Identify which cell holds the provided text, then report its (X, Y) central coordinate. 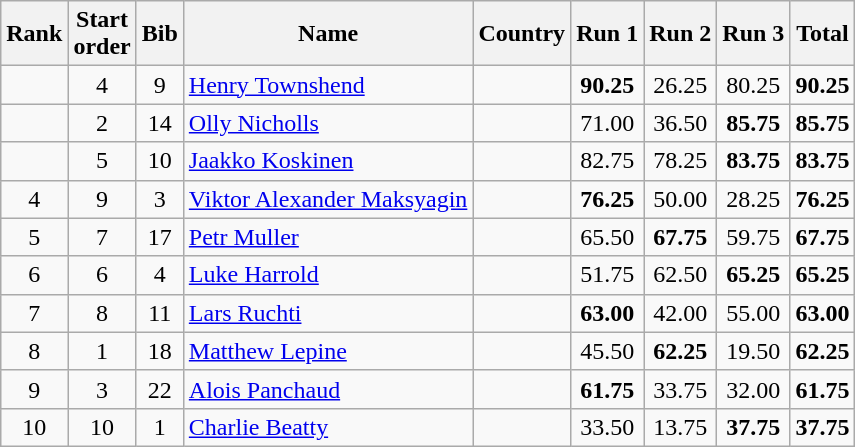
Luke Harrold (328, 275)
33.50 (608, 427)
65.50 (608, 237)
51.75 (608, 275)
Run 3 (754, 34)
Alois Panchaud (328, 389)
19.50 (754, 351)
78.25 (680, 161)
Olly Nicholls (328, 123)
32.00 (754, 389)
14 (160, 123)
2 (102, 123)
Name (328, 34)
55.00 (754, 313)
Henry Townshend (328, 85)
36.50 (680, 123)
17 (160, 237)
80.25 (754, 85)
Country (522, 34)
Run 2 (680, 34)
45.50 (608, 351)
Lars Ruchti (328, 313)
22 (160, 389)
Total (822, 34)
Matthew Lepine (328, 351)
71.00 (608, 123)
Jaakko Koskinen (328, 161)
11 (160, 313)
Charlie Beatty (328, 427)
13.75 (680, 427)
18 (160, 351)
Bib (160, 34)
62.50 (680, 275)
50.00 (680, 199)
Run 1 (608, 34)
28.25 (754, 199)
Rank (34, 34)
26.25 (680, 85)
82.75 (608, 161)
Petr Muller (328, 237)
33.75 (680, 389)
42.00 (680, 313)
59.75 (754, 237)
Startorder (102, 34)
Viktor Alexander Maksyagin (328, 199)
